Output the [X, Y] coordinate of the center of the cell containing the given text.  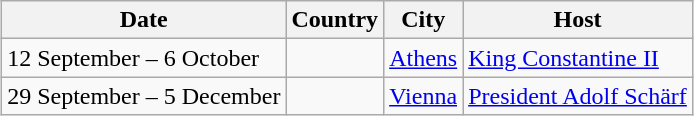
Vienna [424, 96]
President Adolf Schärf [578, 96]
Country [335, 20]
King Constantine II [578, 58]
12 September – 6 October [144, 58]
Host [578, 20]
City [424, 20]
Athens [424, 58]
Date [144, 20]
29 September – 5 December [144, 96]
